Return [X, Y] of the center of cell containing provided text 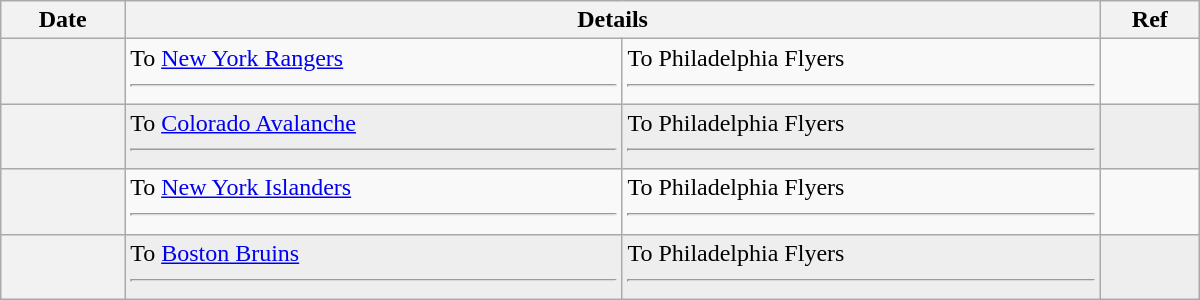
Date [63, 20]
To Boston Bruins [374, 266]
Ref [1150, 20]
Details [613, 20]
To New York Islanders [374, 202]
To New York Rangers [374, 72]
To Colorado Avalanche [374, 136]
